Return the (x, y) coordinate for the center point of the cell that contains the specified text.  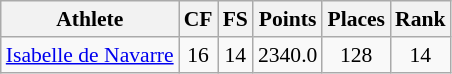
Points (288, 19)
Isabelle de Navarre (90, 55)
16 (198, 55)
Rank (420, 19)
128 (356, 55)
Athlete (90, 19)
CF (198, 19)
Places (356, 19)
FS (236, 19)
2340.0 (288, 55)
